Return (X, Y) of the center of cell containing provided text 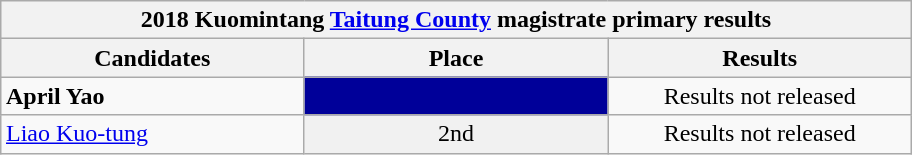
Place (456, 58)
Liao Kuo-tung (152, 134)
April Yao (152, 96)
Results (760, 58)
Candidates (152, 58)
2nd (456, 134)
2018 Kuomintang Taitung County magistrate primary results (456, 20)
